Detect which cell encompasses the target text, then output its (X, Y) center coordinate. 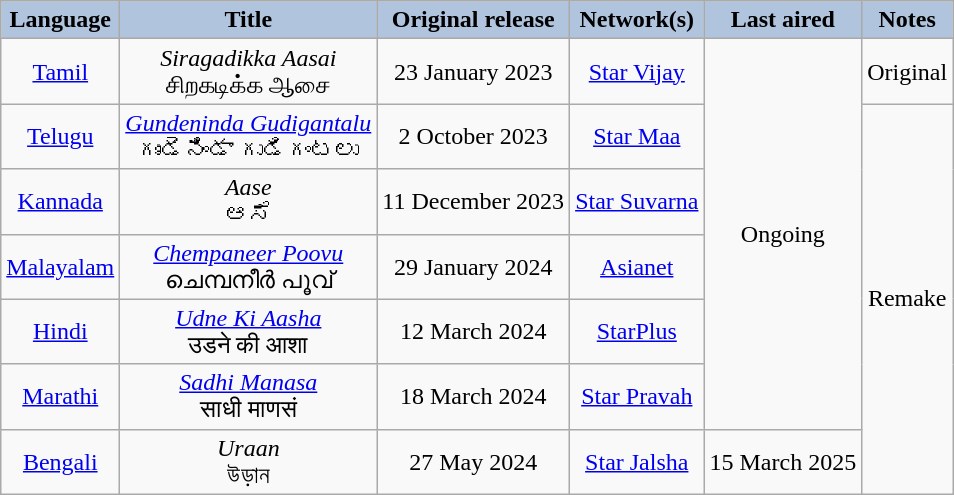
Hindi (60, 332)
Siragadikka Aasai சிறகடிக்க ஆசை (248, 72)
Original (908, 72)
Aase ಆಸೆ (248, 202)
18 March 2024 (474, 396)
2 October 2023 (474, 136)
Language (60, 20)
11 December 2023 (474, 202)
Tamil (60, 72)
StarPlus (637, 332)
Ongoing (783, 234)
Title (248, 20)
Star Pravah (637, 396)
Kannada (60, 202)
Malayalam (60, 266)
Last aired (783, 20)
Star Maa (637, 136)
Asianet (637, 266)
Marathi (60, 396)
Chempaneer Poovu ചെമ്പനീർ പൂവ് (248, 266)
15 March 2025 (783, 462)
Remake (908, 299)
Notes (908, 20)
Star Suvarna (637, 202)
Gundeninda Gudigantalu గుండెనిండా గుడిగంటలు (248, 136)
Network(s) (637, 20)
Uraan উড়ান (248, 462)
Telugu (60, 136)
23 January 2023 (474, 72)
Original release (474, 20)
12 March 2024 (474, 332)
Bengali (60, 462)
Star Vijay (637, 72)
29 January 2024 (474, 266)
Star Jalsha (637, 462)
Sadhi Manasa साधी माणसं (248, 396)
27 May 2024 (474, 462)
Udne Ki Aasha उडने की आशा (248, 332)
